From the cell containing the given text, extract its center point as (x, y) coordinate. 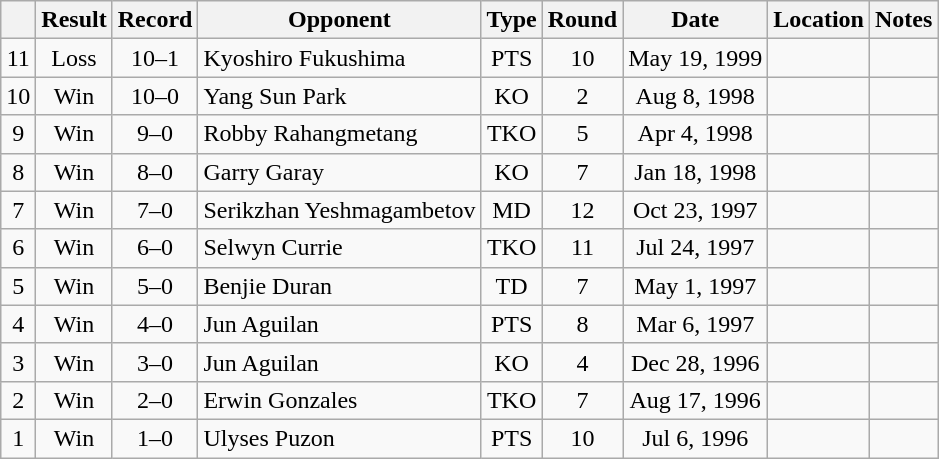
Robby Rahangmetang (340, 134)
10–0 (155, 96)
Kyoshiro Fukushima (340, 58)
Result (74, 20)
Benjie Duran (340, 286)
7–0 (155, 210)
Loss (74, 58)
3–0 (155, 362)
Jan 18, 1998 (696, 172)
Date (696, 20)
6 (18, 248)
5–0 (155, 286)
Jul 24, 1997 (696, 248)
10–1 (155, 58)
4–0 (155, 324)
Selwyn Currie (340, 248)
9–0 (155, 134)
Ulyses Puzon (340, 438)
3 (18, 362)
Aug 17, 1996 (696, 400)
May 19, 1999 (696, 58)
9 (18, 134)
2–0 (155, 400)
Garry Garay (340, 172)
Serikzhan Yeshmagambetov (340, 210)
Type (512, 20)
12 (582, 210)
8–0 (155, 172)
Yang Sun Park (340, 96)
Oct 23, 1997 (696, 210)
1–0 (155, 438)
Erwin Gonzales (340, 400)
1 (18, 438)
6–0 (155, 248)
Jul 6, 1996 (696, 438)
Notes (903, 20)
Location (819, 20)
Round (582, 20)
MD (512, 210)
May 1, 1997 (696, 286)
Opponent (340, 20)
Aug 8, 1998 (696, 96)
Dec 28, 1996 (696, 362)
Apr 4, 1998 (696, 134)
Mar 6, 1997 (696, 324)
TD (512, 286)
Record (155, 20)
